Extract the [X, Y] coordinate from the center of the cell holding the provided text.  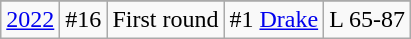
L 65-87 [368, 20]
2022 [30, 20]
#1 Drake [274, 20]
#16 [84, 20]
First round [166, 20]
